Output the [X, Y] coordinate of the center of the cell containing the given text.  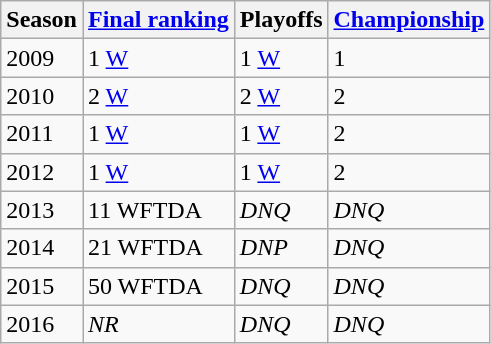
Final ranking [158, 20]
2014 [42, 248]
2012 [42, 172]
1 [409, 58]
11 WFTDA [158, 210]
2009 [42, 58]
Season [42, 20]
Championship [409, 20]
2016 [42, 324]
2010 [42, 96]
21 WFTDA [158, 248]
50 WFTDA [158, 286]
2015 [42, 286]
DNP [281, 248]
2013 [42, 210]
2011 [42, 134]
NR [158, 324]
Playoffs [281, 20]
